Find where the given text appears and provide that cell's center as [X, Y] coordinate. 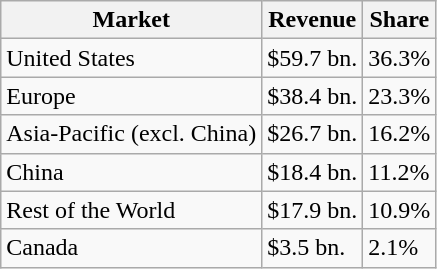
China [132, 172]
$59.7 bn. [312, 58]
16.2% [400, 134]
11.2% [400, 172]
$18.4 bn. [312, 172]
$17.9 bn. [312, 210]
Revenue [312, 20]
$26.7 bn. [312, 134]
Asia-Pacific (excl. China) [132, 134]
Canada [132, 248]
Share [400, 20]
2.1% [400, 248]
$3.5 bn. [312, 248]
Market [132, 20]
23.3% [400, 96]
10.9% [400, 210]
Rest of the World [132, 210]
United States [132, 58]
36.3% [400, 58]
$38.4 bn. [312, 96]
Europe [132, 96]
